From the cell containing the given text, extract its center point as (x, y) coordinate. 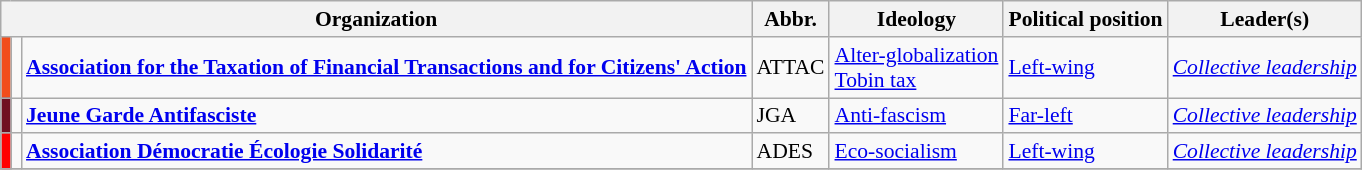
Association for the Taxation of Financial Transactions and for Citizens' Action (386, 68)
Far-left (1085, 116)
Political position (1085, 19)
Alter-globalizationTobin tax (916, 68)
Jeune Garde Antifasciste (386, 116)
JGA (791, 116)
Organization (376, 19)
ADES (791, 152)
Leader(s) (1265, 19)
Abbr. (791, 19)
Eco-socialism (916, 152)
Anti-fascism (916, 116)
Ideology (916, 19)
Association Démocratie Écologie Solidarité (386, 152)
ATTAC (791, 68)
